Search for the cell housing the specified text and yield its (x, y) center coordinate. 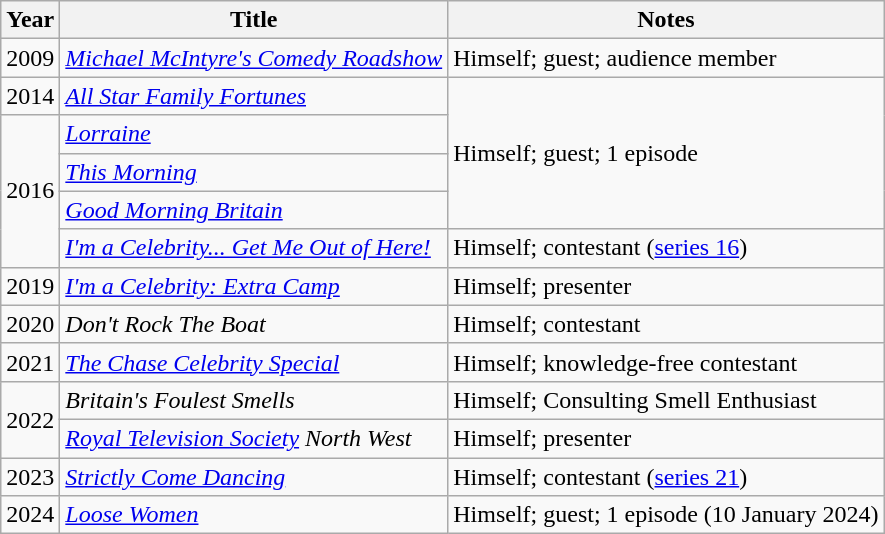
Strictly Come Dancing (254, 477)
All Star Family Fortunes (254, 96)
Himself; Consulting Smell Enthusiast (666, 400)
2014 (30, 96)
Himself; guest; 1 episode (10 January 2024) (666, 515)
The Chase Celebrity Special (254, 362)
Himself; guest; audience member (666, 58)
Notes (666, 20)
Himself; knowledge-free contestant (666, 362)
Good Morning Britain (254, 210)
2020 (30, 324)
2024 (30, 515)
I'm a Celebrity: Extra Camp (254, 286)
Himself; contestant (series 16) (666, 248)
Himself; contestant (666, 324)
2023 (30, 477)
2009 (30, 58)
Loose Women (254, 515)
Year (30, 20)
Himself; contestant (series 21) (666, 477)
This Morning (254, 172)
2022 (30, 419)
Royal Television Society North West (254, 438)
Title (254, 20)
Himself; guest; 1 episode (666, 153)
2016 (30, 191)
2019 (30, 286)
2021 (30, 362)
Lorraine (254, 134)
Britain's Foulest Smells (254, 400)
Michael McIntyre's Comedy Roadshow (254, 58)
Don't Rock The Boat (254, 324)
I'm a Celebrity... Get Me Out of Here! (254, 248)
